Return the [x, y] coordinate for the center point of the cell that contains the specified text.  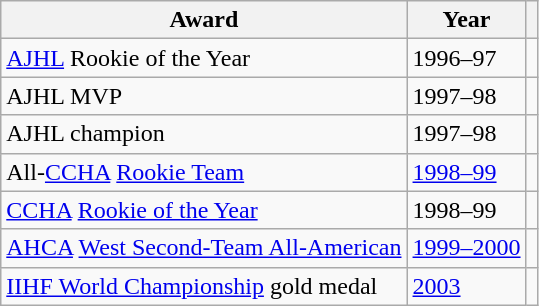
CCHA Rookie of the Year [204, 210]
1999–2000 [466, 248]
Award [204, 20]
AJHL champion [204, 134]
AHCA West Second-Team All-American [204, 248]
1996–97 [466, 58]
2003 [466, 286]
IIHF World Championship gold medal [204, 286]
AJHL MVP [204, 96]
Year [466, 20]
AJHL Rookie of the Year [204, 58]
All-CCHA Rookie Team [204, 172]
